Return (X, Y) of the center of cell containing provided text 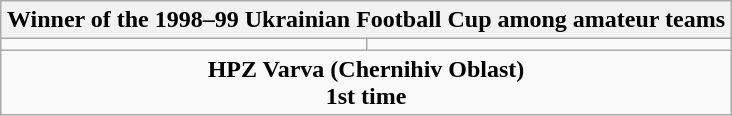
Winner of the 1998–99 Ukrainian Football Cup among amateur teams (366, 20)
HPZ Varva (Chernihiv Oblast)1st time (366, 82)
